Identify which cell holds the provided text, then report its (x, y) central coordinate. 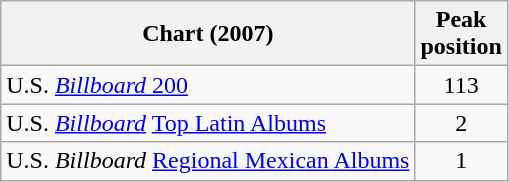
1 (461, 161)
Peakposition (461, 34)
2 (461, 123)
Chart (2007) (208, 34)
U.S. Billboard 200 (208, 85)
113 (461, 85)
U.S. Billboard Top Latin Albums (208, 123)
U.S. Billboard Regional Mexican Albums (208, 161)
